Scan for the cell matching the given text and deliver its (x, y) coordinate at center. 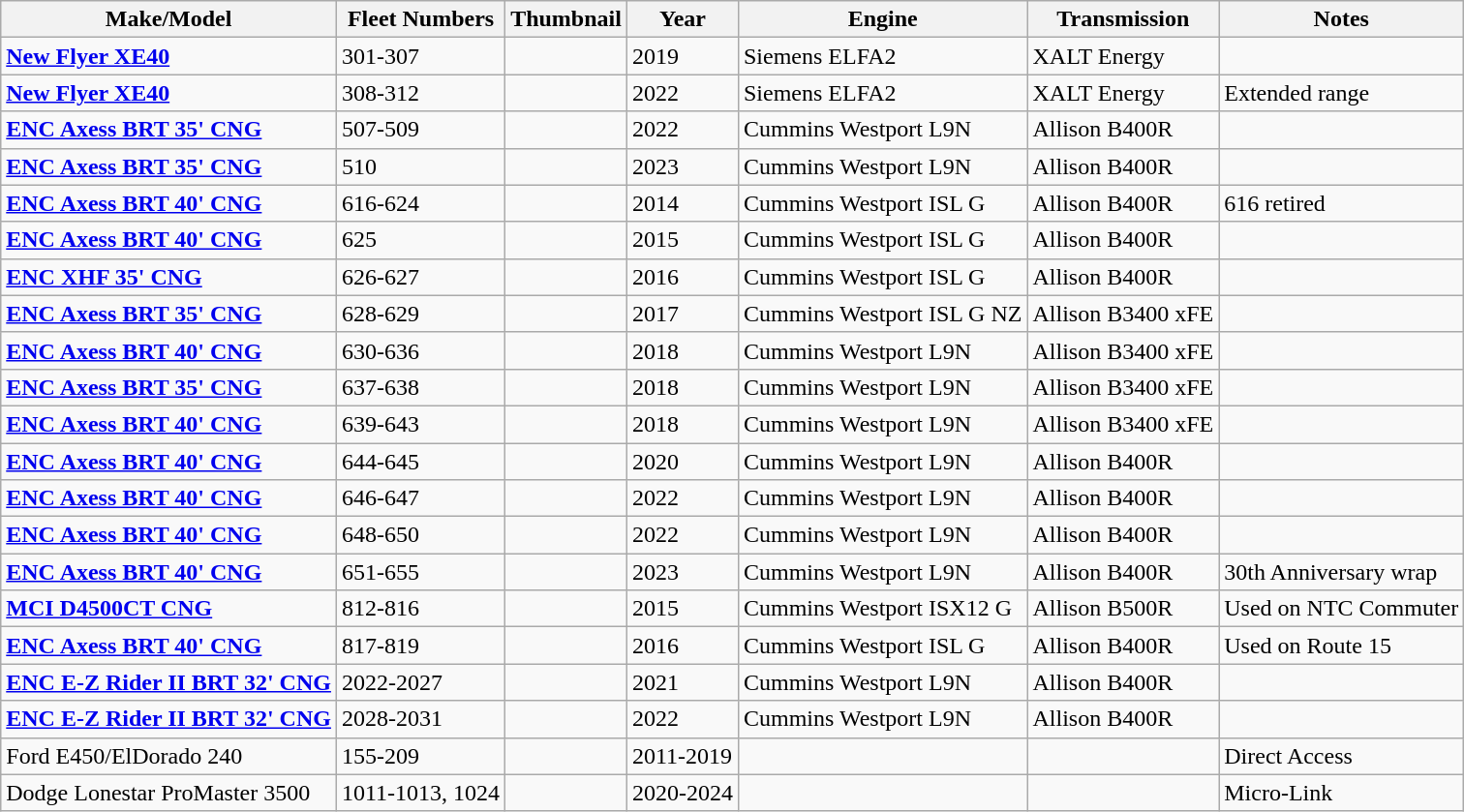
308-312 (420, 93)
Micro-Link (1342, 793)
2028-2031 (420, 719)
Allison B500R (1123, 609)
651-655 (420, 572)
2019 (682, 56)
2017 (682, 314)
646-647 (420, 498)
1011-1013, 1024 (420, 793)
Notes (1342, 19)
507-509 (420, 130)
Used on NTC Commuter (1342, 609)
Cummins Westport ISX12 G (882, 609)
Thumbnail (566, 19)
625 (420, 240)
510 (420, 166)
30th Anniversary wrap (1342, 572)
301-307 (420, 56)
Fleet Numbers (420, 19)
2022-2027 (420, 682)
2014 (682, 203)
Transmission (1123, 19)
616-624 (420, 203)
Extended range (1342, 93)
Dodge Lonestar ProMaster 3500 (168, 793)
639-643 (420, 424)
Ford E450/ElDorado 240 (168, 756)
648-650 (420, 535)
626-627 (420, 277)
155-209 (420, 756)
Year (682, 19)
644-645 (420, 462)
ENC XHF 35' CNG (168, 277)
2011-2019 (682, 756)
628-629 (420, 314)
2020-2024 (682, 793)
Direct Access (1342, 756)
Used on Route 15 (1342, 646)
817-819 (420, 646)
MCI D4500CT CNG (168, 609)
812-816 (420, 609)
Engine (882, 19)
616 retired (1342, 203)
2021 (682, 682)
637-638 (420, 387)
630-636 (420, 350)
Make/Model (168, 19)
Cummins Westport ISL G NZ (882, 314)
2020 (682, 462)
